Output the (x, y) coordinate of the center of the cell containing the given text.  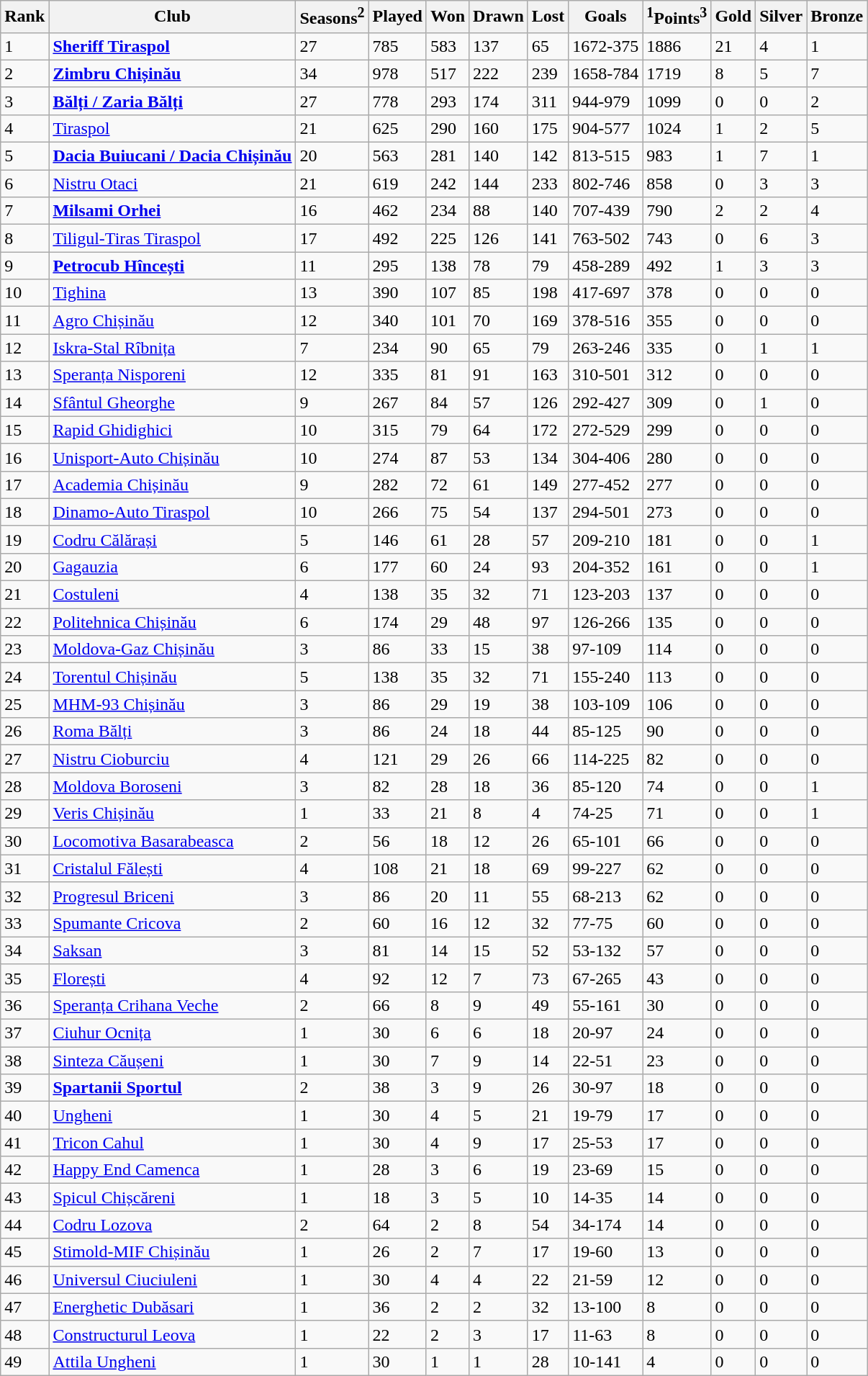
Won (448, 17)
56 (397, 841)
Veris Chișinău (173, 814)
Torentul Chișinău (173, 677)
Milsami Orhei (173, 211)
101 (448, 320)
310-501 (606, 375)
85 (499, 293)
204-352 (606, 567)
Cristalul Fălești (173, 868)
106 (677, 704)
Rank (24, 17)
Sfântul Gheorghe (173, 403)
141 (548, 238)
92 (397, 978)
Bronze (837, 17)
65-101 (606, 841)
Sinteza Căușeni (173, 1061)
172 (548, 430)
123-203 (606, 595)
1024 (677, 128)
72 (448, 485)
Club (173, 17)
11-63 (606, 1334)
161 (677, 567)
75 (448, 512)
114 (677, 649)
74 (677, 786)
198 (548, 293)
30-97 (606, 1088)
802-746 (606, 184)
67-265 (606, 978)
277 (677, 485)
707-439 (606, 211)
108 (397, 868)
277-452 (606, 485)
1886 (677, 46)
1099 (677, 101)
10-141 (606, 1362)
47 (24, 1307)
Unisport-Auto Chișinău (173, 457)
304-406 (606, 457)
1658-784 (606, 73)
273 (677, 512)
355 (677, 320)
Drawn (499, 17)
282 (397, 485)
1Points3 (677, 17)
239 (548, 73)
Dinamo-Auto Tiraspol (173, 512)
233 (548, 184)
69 (548, 868)
281 (448, 156)
103-109 (606, 704)
97-109 (606, 649)
Energhetic Dubăsari (173, 1307)
Gagauzia (173, 567)
280 (677, 457)
99-227 (606, 868)
983 (677, 156)
70 (499, 320)
22-51 (606, 1061)
134 (548, 457)
978 (397, 73)
263-246 (606, 348)
778 (397, 101)
Moldova Boroseni (173, 786)
274 (397, 457)
Spartanii Sportul (173, 1088)
126-266 (606, 622)
225 (448, 238)
763-502 (606, 238)
87 (448, 457)
Tricon Cahul (173, 1143)
458-289 (606, 266)
42 (24, 1170)
142 (548, 156)
149 (548, 485)
299 (677, 430)
Goals (606, 17)
34-174 (606, 1225)
Speranța Crihana Veche (173, 1005)
266 (397, 512)
53 (499, 457)
23-69 (606, 1170)
Codru Lozova (173, 1225)
272-529 (606, 430)
312 (677, 375)
790 (677, 211)
93 (548, 567)
169 (548, 320)
45 (24, 1252)
78 (499, 266)
462 (397, 211)
Sheriff Tiraspol (173, 46)
31 (24, 868)
292-427 (606, 403)
146 (397, 539)
209-210 (606, 539)
Ungheni (173, 1115)
295 (397, 266)
84 (448, 403)
Constructurul Leova (173, 1334)
Seasons2 (333, 17)
340 (397, 320)
41 (24, 1143)
88 (499, 211)
77-75 (606, 923)
144 (499, 184)
19-79 (606, 1115)
Dacia Buiucani / Dacia Chișinău (173, 156)
91 (499, 375)
46 (24, 1280)
Iskra-Stal Rîbnița (173, 348)
Costuleni (173, 595)
294-501 (606, 512)
311 (548, 101)
55-161 (606, 1005)
Progresul Briceni (173, 896)
785 (397, 46)
222 (499, 73)
1672-375 (606, 46)
74-25 (606, 814)
Bălți / Zaria Bălți (173, 101)
1719 (677, 73)
163 (548, 375)
73 (548, 978)
Tighina (173, 293)
Attila Ungheni (173, 1362)
Saksan (173, 950)
813-515 (606, 156)
Tiraspol (173, 128)
Silver (782, 17)
743 (677, 238)
53-132 (606, 950)
378-516 (606, 320)
13-100 (606, 1307)
309 (677, 403)
85-120 (606, 786)
378 (677, 293)
Codru Călărași (173, 539)
55 (548, 896)
Nistru Cioburciu (173, 759)
25 (24, 704)
Universul Ciuciuleni (173, 1280)
68-213 (606, 896)
Rapid Ghidighici (173, 430)
113 (677, 677)
583 (448, 46)
Agro Chișinău (173, 320)
181 (677, 539)
Roma Bălți (173, 732)
Florești (173, 978)
14-35 (606, 1197)
175 (548, 128)
MHM-93 Chișinău (173, 704)
Locomotiva Basarabeasca (173, 841)
25-53 (606, 1143)
107 (448, 293)
267 (397, 403)
290 (448, 128)
242 (448, 184)
904-577 (606, 128)
Zimbru Chișinău (173, 73)
Spicul Chișcăreni (173, 1197)
20-97 (606, 1033)
Spumante Cricova (173, 923)
85-125 (606, 732)
Played (397, 17)
517 (448, 73)
Nistru Otaci (173, 184)
Tiligul-Tiras Tiraspol (173, 238)
121 (397, 759)
39 (24, 1088)
Happy End Camenca (173, 1170)
293 (448, 101)
97 (548, 622)
Gold (733, 17)
625 (397, 128)
155-240 (606, 677)
Speranța Nisporeni (173, 375)
160 (499, 128)
21-59 (606, 1280)
Moldova-Gaz Chișinău (173, 649)
619 (397, 184)
Ciuhur Ocnița (173, 1033)
114-225 (606, 759)
390 (397, 293)
19-60 (606, 1252)
Academia Chișinău (173, 485)
Lost (548, 17)
563 (397, 156)
177 (397, 567)
Politehnica Chișinău (173, 622)
37 (24, 1033)
Stimold-MIF Chișinău (173, 1252)
135 (677, 622)
52 (548, 950)
858 (677, 184)
315 (397, 430)
944-979 (606, 101)
417-697 (606, 293)
Petrocub Hîncești (173, 266)
40 (24, 1115)
